Output the (X, Y) coordinate of the center of the cell containing the given text.  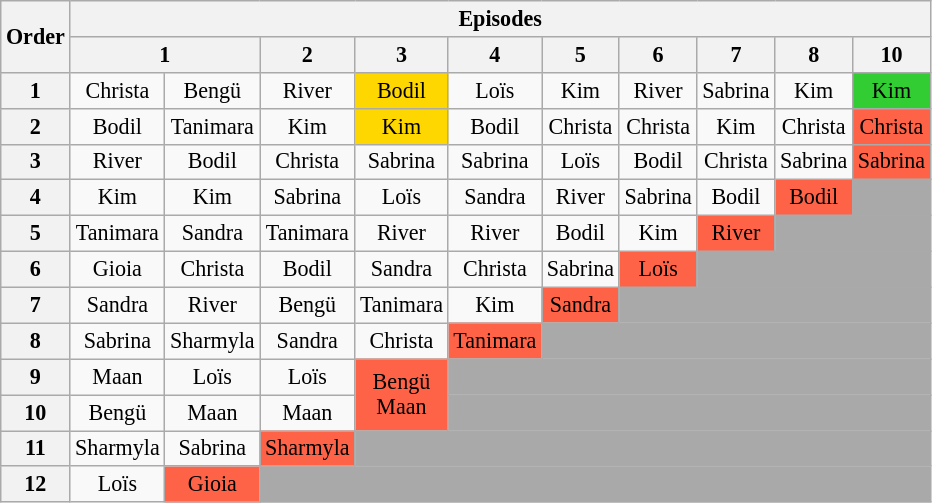
Order (36, 36)
12 (36, 484)
Episodes (500, 18)
11 (36, 448)
BengüMaan (402, 395)
9 (36, 377)
